Find where the given text appears and provide that cell's center as [X, Y] coordinate. 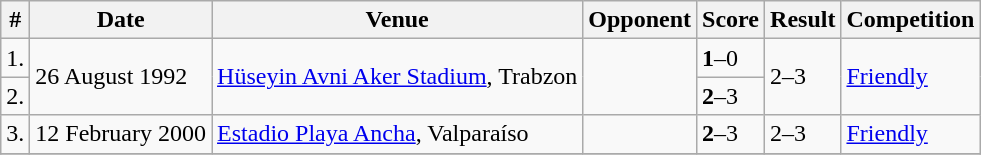
1. [16, 58]
1–0 [731, 58]
Score [731, 20]
12 February 2000 [121, 134]
3. [16, 134]
Hüseyin Avni Aker Stadium, Trabzon [398, 77]
Competition [910, 20]
26 August 1992 [121, 77]
# [16, 20]
Estadio Playa Ancha, Valparaíso [398, 134]
Venue [398, 20]
Date [121, 20]
Opponent [640, 20]
2. [16, 96]
Result [803, 20]
